Output the (x, y) coordinate of the center of the cell containing the given text.  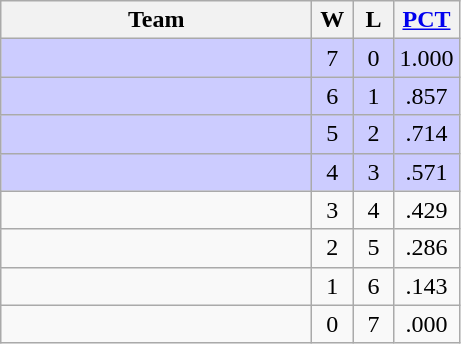
.286 (426, 248)
1.000 (426, 58)
W (332, 20)
.857 (426, 96)
.429 (426, 210)
.714 (426, 134)
.571 (426, 172)
L (374, 20)
.143 (426, 286)
Team (156, 20)
PCT (426, 20)
.000 (426, 324)
